For the text-containing cell, return its midpoint in [x, y] coordinate format. 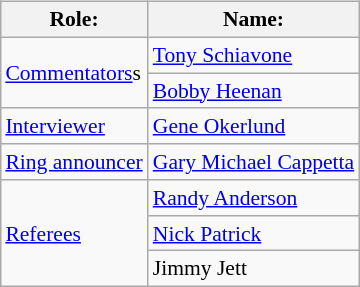
Interviewer [74, 126]
Ring announcer [74, 162]
Tony Schiavone [254, 55]
Randy Anderson [254, 198]
Name: [254, 20]
Nick Patrick [254, 233]
Referees [74, 234]
Role: [74, 20]
Jimmy Jett [254, 269]
Bobby Heenan [254, 91]
Gene Okerlund [254, 126]
Gary Michael Cappetta [254, 162]
Commentatorss [74, 72]
